Pinpoint the cell where the given text exists, returning its [x, y] midpoint coordinate. 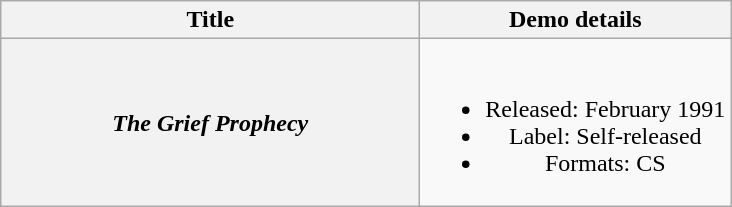
Released: February 1991Label: Self-releasedFormats: CS [576, 122]
The Grief Prophecy [210, 122]
Demo details [576, 20]
Title [210, 20]
